Identify which cell holds the provided text, then report its [x, y] central coordinate. 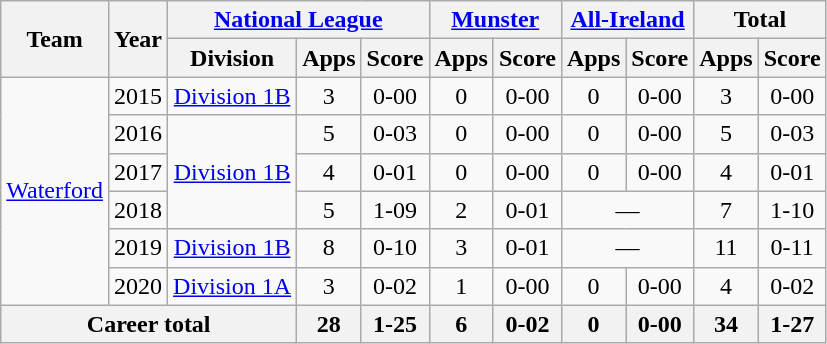
Career total [149, 324]
Year [138, 39]
2 [461, 210]
28 [329, 324]
1-25 [395, 324]
All-Ireland [627, 20]
0-11 [792, 248]
7 [726, 210]
2015 [138, 96]
Division [232, 58]
Munster [495, 20]
Waterford [55, 191]
Total [760, 20]
2019 [138, 248]
34 [726, 324]
2018 [138, 210]
1 [461, 286]
11 [726, 248]
1-27 [792, 324]
6 [461, 324]
1-10 [792, 210]
Division 1A [232, 286]
2016 [138, 134]
Team [55, 39]
0-10 [395, 248]
National League [298, 20]
8 [329, 248]
1-09 [395, 210]
2017 [138, 172]
2020 [138, 286]
